Scan for the cell matching the given text and deliver its (X, Y) coordinate at center. 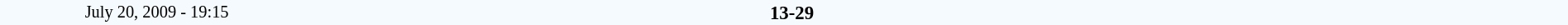
July 20, 2009 - 19:15 (157, 12)
13-29 (791, 12)
